Scan for the cell matching the given text and deliver its (x, y) coordinate at center. 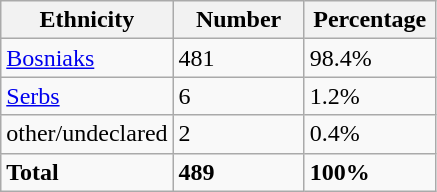
Bosniaks (87, 58)
Serbs (87, 96)
489 (238, 172)
98.4% (370, 58)
Percentage (370, 20)
2 (238, 134)
Number (238, 20)
other/undeclared (87, 134)
0.4% (370, 134)
100% (370, 172)
481 (238, 58)
1.2% (370, 96)
Total (87, 172)
6 (238, 96)
Ethnicity (87, 20)
